Locate the cell with the specified text and output its (x, y) center coordinate. 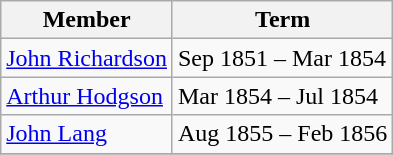
Arthur Hodgson (87, 96)
Sep 1851 – Mar 1854 (282, 58)
John Richardson (87, 58)
Aug 1855 – Feb 1856 (282, 134)
Member (87, 20)
Term (282, 20)
Mar 1854 – Jul 1854 (282, 96)
John Lang (87, 134)
